For the text-containing cell, return its midpoint in [X, Y] coordinate format. 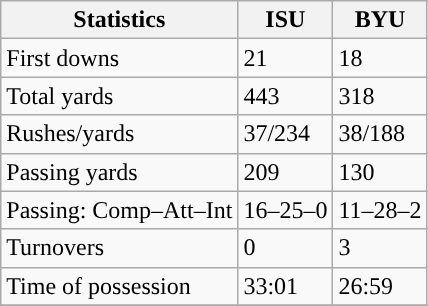
318 [380, 96]
26:59 [380, 286]
Total yards [120, 96]
11–28–2 [380, 210]
0 [286, 248]
Passing: Comp–Att–Int [120, 210]
21 [286, 58]
130 [380, 172]
3 [380, 248]
16–25–0 [286, 210]
Passing yards [120, 172]
Time of possession [120, 286]
Rushes/yards [120, 134]
209 [286, 172]
18 [380, 58]
Turnovers [120, 248]
37/234 [286, 134]
BYU [380, 20]
443 [286, 96]
Statistics [120, 20]
38/188 [380, 134]
33:01 [286, 286]
First downs [120, 58]
ISU [286, 20]
